Pinpoint the cell where the given text exists, returning its [x, y] midpoint coordinate. 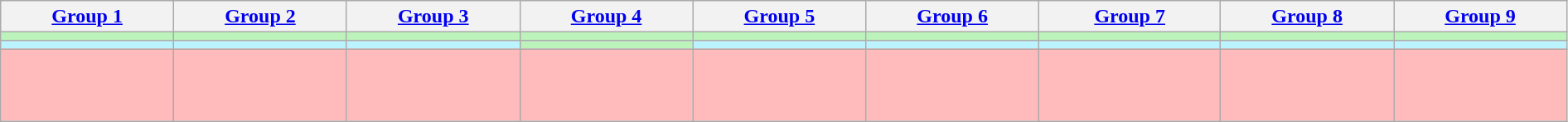
Group 6 [953, 17]
Group 5 [779, 17]
Group 1 [88, 17]
Group 8 [1308, 17]
Group 7 [1130, 17]
Group 9 [1480, 17]
Group 3 [433, 17]
Group 4 [607, 17]
Group 2 [260, 17]
